Output the [x, y] coordinate of the center of the cell containing the given text.  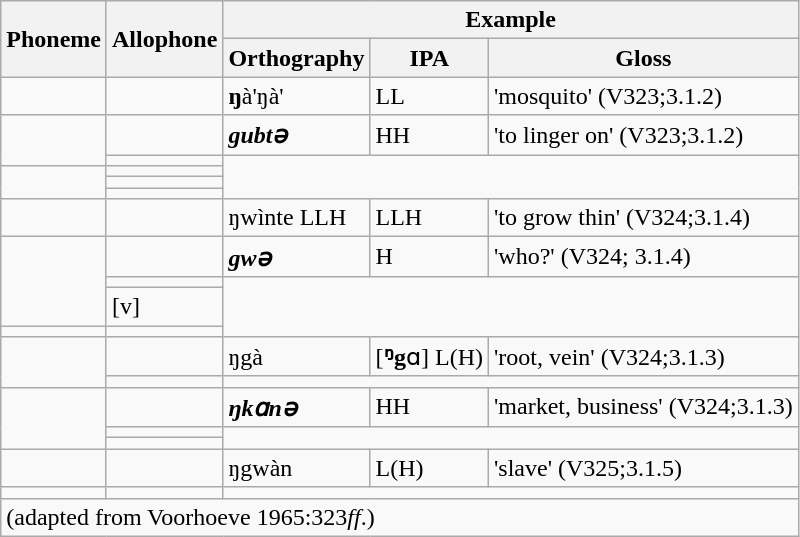
gubtə [296, 135]
'slave' (V325;3.1.5) [644, 468]
Phoneme [54, 39]
Gloss [644, 58]
[ᵑgɑ] L(H) [430, 357]
'mosquito' (V323;3.1.2) [644, 96]
'to linger on' (V323;3.1.2) [644, 135]
'who?' (V324; 3.1.4) [644, 257]
LLH [430, 218]
'root, vein' (V324;3.1.3) [644, 357]
Example [510, 20]
H [430, 257]
'market, business' (V324;3.1.3) [644, 407]
ŋgà [296, 357]
ŋgwàn [296, 468]
ŋwìnte LLH [296, 218]
Orthography [296, 58]
ŋà'ŋà' [296, 96]
ŋkɑnə [296, 407]
L(H) [430, 468]
'to grow thin' (V324;3.1.4) [644, 218]
Allophone [164, 39]
LL [430, 96]
(adapted from Voorhoeve 1965:323ff.) [400, 517]
[v] [164, 306]
IPA [430, 58]
gwə [296, 257]
